Determine the [X, Y] coordinate at the center of the cell enclosing the given text.  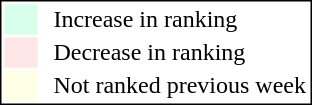
Increase in ranking [180, 19]
Decrease in ranking [180, 53]
Not ranked previous week [180, 85]
